Return (X, Y) of the center of cell containing provided text 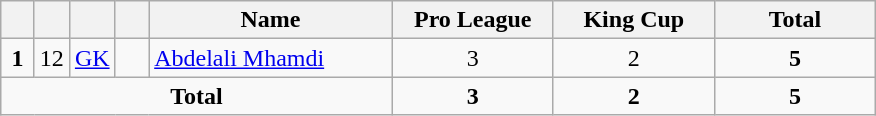
King Cup (634, 20)
Name (271, 20)
Abdelali Mhamdi (271, 58)
GK (92, 58)
12 (52, 58)
1 (18, 58)
Pro League (472, 20)
